Provide the [x, y] coordinate of the cell's center where the given text is located.  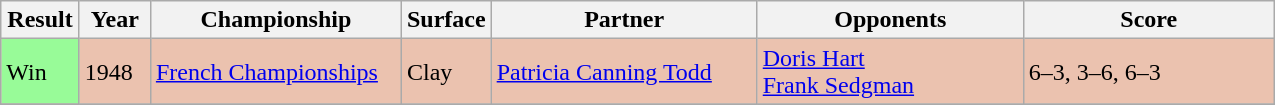
French Championships [276, 72]
1948 [114, 72]
Score [1148, 20]
Surface [446, 20]
Opponents [890, 20]
Win [40, 72]
6–3, 3–6, 6–3 [1148, 72]
Patricia Canning Todd [624, 72]
Year [114, 20]
Doris Hart Frank Sedgman [890, 72]
Championship [276, 20]
Partner [624, 20]
Result [40, 20]
Clay [446, 72]
